Identify which cell holds the provided text, then report its [X, Y] central coordinate. 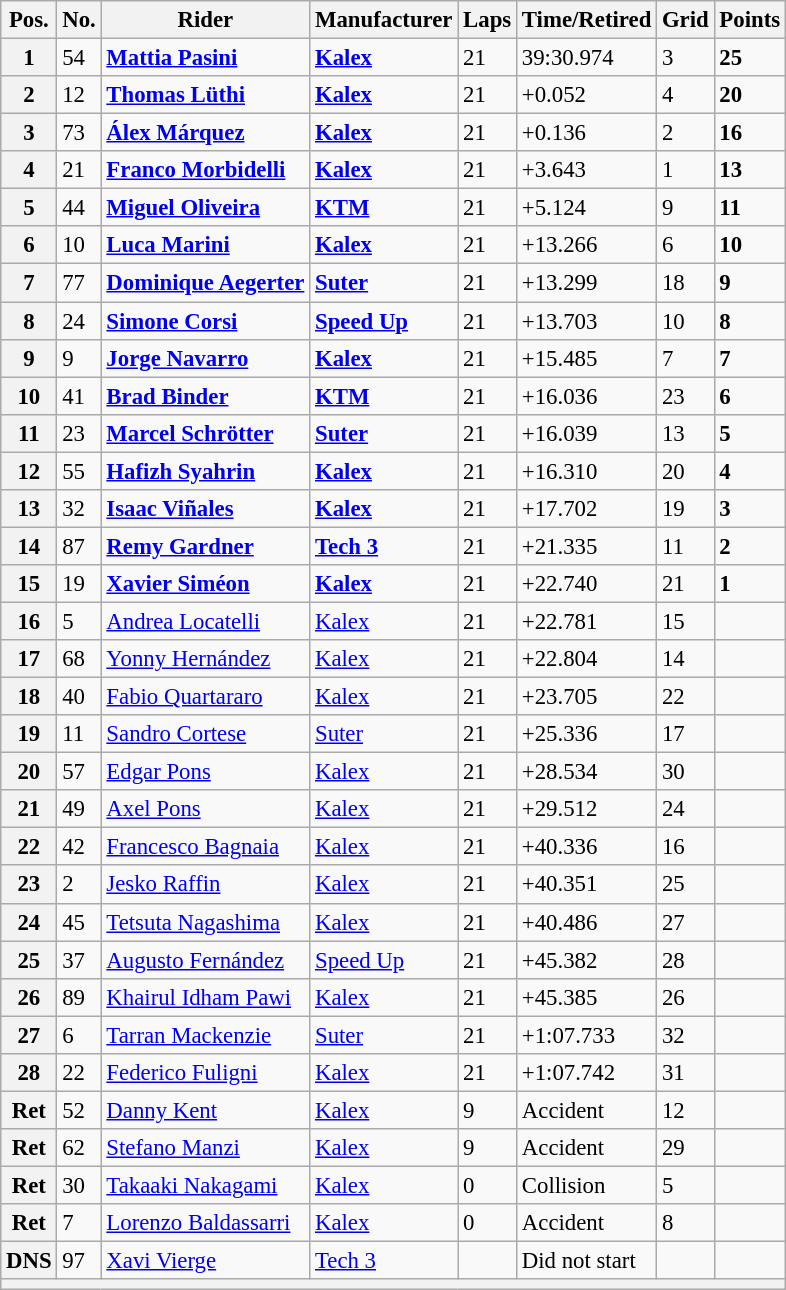
+1:07.742 [587, 1073]
Luca Marini [206, 245]
31 [686, 1073]
+5.124 [587, 208]
+40.351 [587, 885]
97 [79, 1261]
Pos. [29, 20]
Did not start [587, 1261]
Francesco Bagnaia [206, 847]
45 [79, 922]
54 [79, 58]
89 [79, 997]
+13.703 [587, 321]
+3.643 [587, 170]
+22.804 [587, 659]
+40.486 [587, 922]
49 [79, 809]
+22.740 [587, 584]
+45.385 [587, 997]
Andrea Locatelli [206, 621]
Augusto Fernández [206, 960]
29 [686, 1148]
Jesko Raffin [206, 885]
Dominique Aegerter [206, 283]
+0.052 [587, 95]
55 [79, 471]
41 [79, 396]
40 [79, 697]
Franco Morbidelli [206, 170]
Rider [206, 20]
+17.702 [587, 509]
Danny Kent [206, 1110]
52 [79, 1110]
37 [79, 960]
Tetsuta Nagashima [206, 922]
Jorge Navarro [206, 358]
Thomas Lüthi [206, 95]
Remy Gardner [206, 546]
57 [79, 772]
Yonny Hernández [206, 659]
Fabio Quartararo [206, 697]
+45.382 [587, 960]
68 [79, 659]
Points [750, 20]
Takaaki Nakagami [206, 1185]
Laps [488, 20]
DNS [29, 1261]
Hafizh Syahrin [206, 471]
77 [79, 283]
Edgar Pons [206, 772]
Simone Corsi [206, 321]
Collision [587, 1185]
Marcel Schrötter [206, 433]
+13.299 [587, 283]
Mattia Pasini [206, 58]
Time/Retired [587, 20]
No. [79, 20]
+13.266 [587, 245]
62 [79, 1148]
Manufacturer [384, 20]
Álex Márquez [206, 133]
39:30.974 [587, 58]
Stefano Manzi [206, 1148]
Xavier Siméon [206, 584]
42 [79, 847]
+16.310 [587, 471]
+0.136 [587, 133]
+16.039 [587, 433]
+22.781 [587, 621]
+21.335 [587, 546]
+16.036 [587, 396]
87 [79, 546]
Axel Pons [206, 809]
Tarran Mackenzie [206, 1035]
+40.336 [587, 847]
73 [79, 133]
Miguel Oliveira [206, 208]
+28.534 [587, 772]
Grid [686, 20]
Sandro Cortese [206, 734]
+25.336 [587, 734]
Lorenzo Baldassarri [206, 1223]
Xavi Vierge [206, 1261]
Isaac Viñales [206, 509]
+29.512 [587, 809]
+15.485 [587, 358]
+1:07.733 [587, 1035]
44 [79, 208]
Federico Fuligni [206, 1073]
Brad Binder [206, 396]
Khairul Idham Pawi [206, 997]
+23.705 [587, 697]
